Output the (X, Y) coordinate of the center of the cell containing the given text.  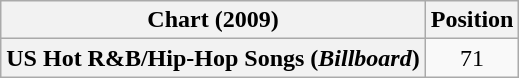
Chart (2009) (213, 20)
US Hot R&B/Hip-Hop Songs (Billboard) (213, 58)
71 (472, 58)
Position (472, 20)
